Scan for the cell matching the given text and deliver its [X, Y] coordinate at center. 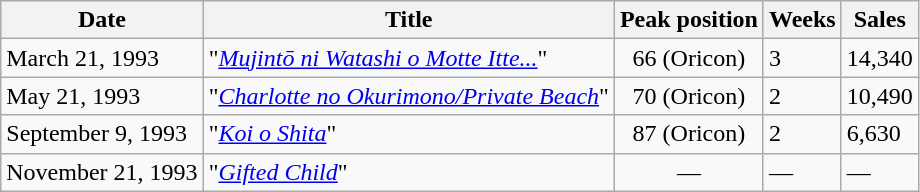
66 (Oricon) [688, 58]
Date [102, 20]
Sales [880, 20]
10,490 [880, 96]
May 21, 1993 [102, 96]
November 21, 1993 [102, 172]
14,340 [880, 58]
March 21, 1993 [102, 58]
3 [802, 58]
"Charlotte no Okurimono/Private Beach" [408, 96]
87 (Oricon) [688, 134]
Peak position [688, 20]
"Koi o Shita" [408, 134]
"Gifted Child" [408, 172]
Title [408, 20]
"Mujintō ni Watashi o Motte Itte..." [408, 58]
Weeks [802, 20]
70 (Oricon) [688, 96]
6,630 [880, 134]
September 9, 1993 [102, 134]
